Locate the cell with the specified text and output its [X, Y] center coordinate. 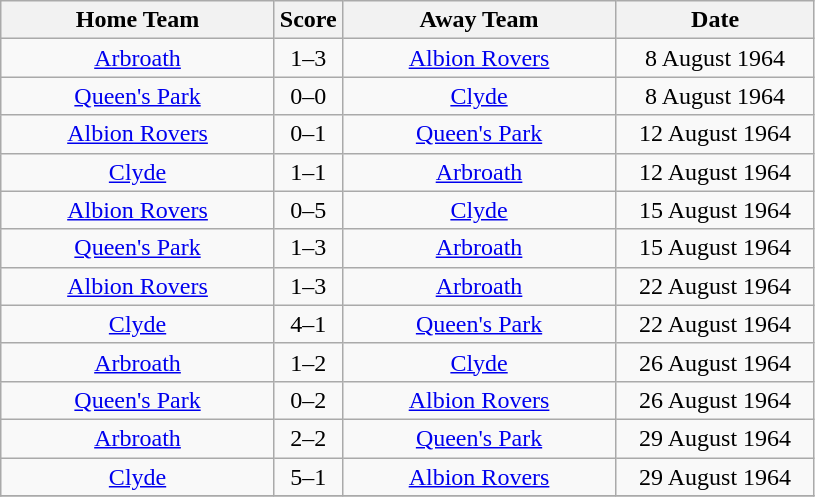
2–2 [308, 438]
4–1 [308, 324]
1–2 [308, 362]
0–2 [308, 400]
1–1 [308, 172]
5–1 [308, 477]
Date [716, 20]
Score [308, 20]
Home Team [138, 20]
0–1 [308, 134]
0–0 [308, 96]
Away Team [479, 20]
0–5 [308, 210]
